Return the [x, y] coordinate for the center point of the cell that contains the specified text.  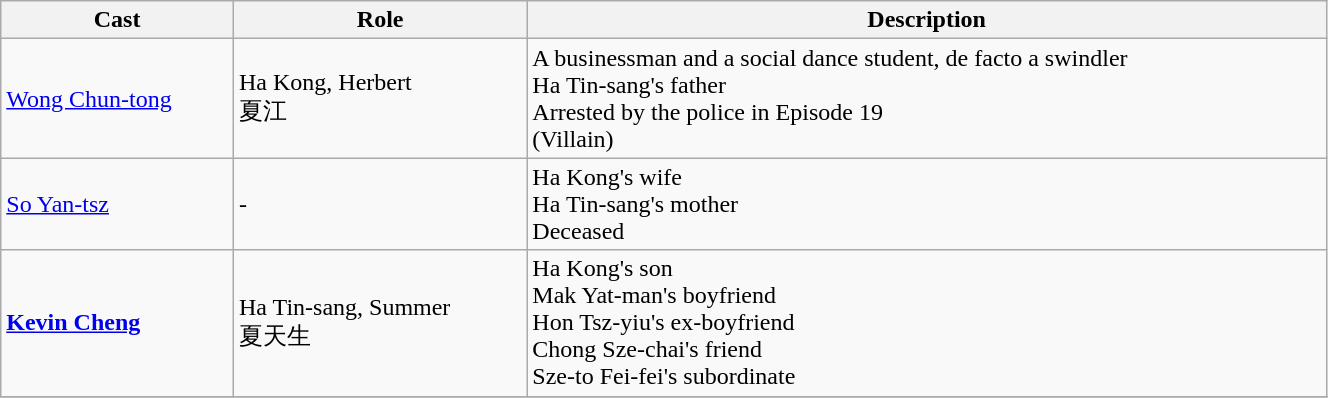
Ha Kong's sonMak Yat-man's boyfriendHon Tsz-yiu's ex-boyfriendChong Sze-chai's friendSze-to Fei-fei's subordinate [927, 323]
A businessman and a social dance student, de facto a swindlerHa Tin-sang's fatherArrested by the police in Episode 19(Villain) [927, 98]
So Yan-tsz [118, 204]
Description [927, 20]
Kevin Cheng [118, 323]
- [380, 204]
Cast [118, 20]
Ha Tin-sang, Summer夏天生 [380, 323]
Ha Kong's wifeHa Tin-sang's motherDeceased [927, 204]
Ha Kong, Herbert夏江 [380, 98]
Role [380, 20]
Wong Chun-tong [118, 98]
